Return [x, y] of the center of cell containing provided text 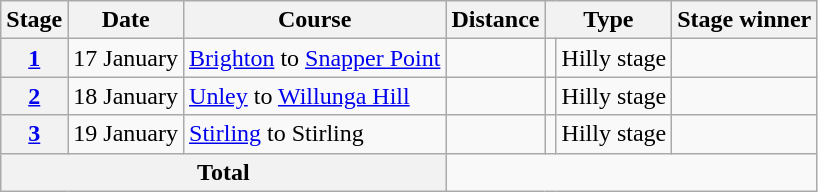
Unley to Willunga Hill [315, 96]
17 January [126, 58]
Distance [496, 20]
2 [34, 96]
Stage [34, 20]
Type [608, 20]
19 January [126, 134]
Total [224, 172]
1 [34, 58]
Course [315, 20]
Brighton to Snapper Point [315, 58]
Stage winner [744, 20]
18 January [126, 96]
Date [126, 20]
3 [34, 134]
Stirling to Stirling [315, 134]
